Find where the given text appears and provide that cell's center as (x, y) coordinate. 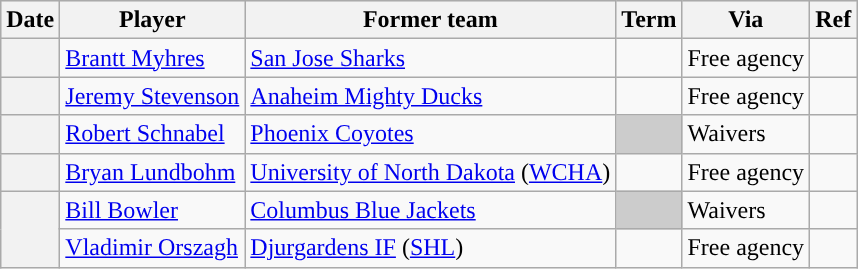
Anaheim Mighty Ducks (430, 96)
Via (746, 20)
University of North Dakota (WCHA) (430, 172)
Djurgardens IF (SHL) (430, 248)
Bryan Lundbohm (152, 172)
Jeremy Stevenson (152, 96)
Vladimir Orszagh (152, 248)
Player (152, 20)
Brantt Myhres (152, 58)
Bill Bowler (152, 210)
Phoenix Coyotes (430, 134)
Date (30, 20)
Robert Schnabel (152, 134)
Term (649, 20)
San Jose Sharks (430, 58)
Ref (834, 20)
Columbus Blue Jackets (430, 210)
Former team (430, 20)
